Capture the cell that displays the provided text and extract its (x, y) central coordinate. 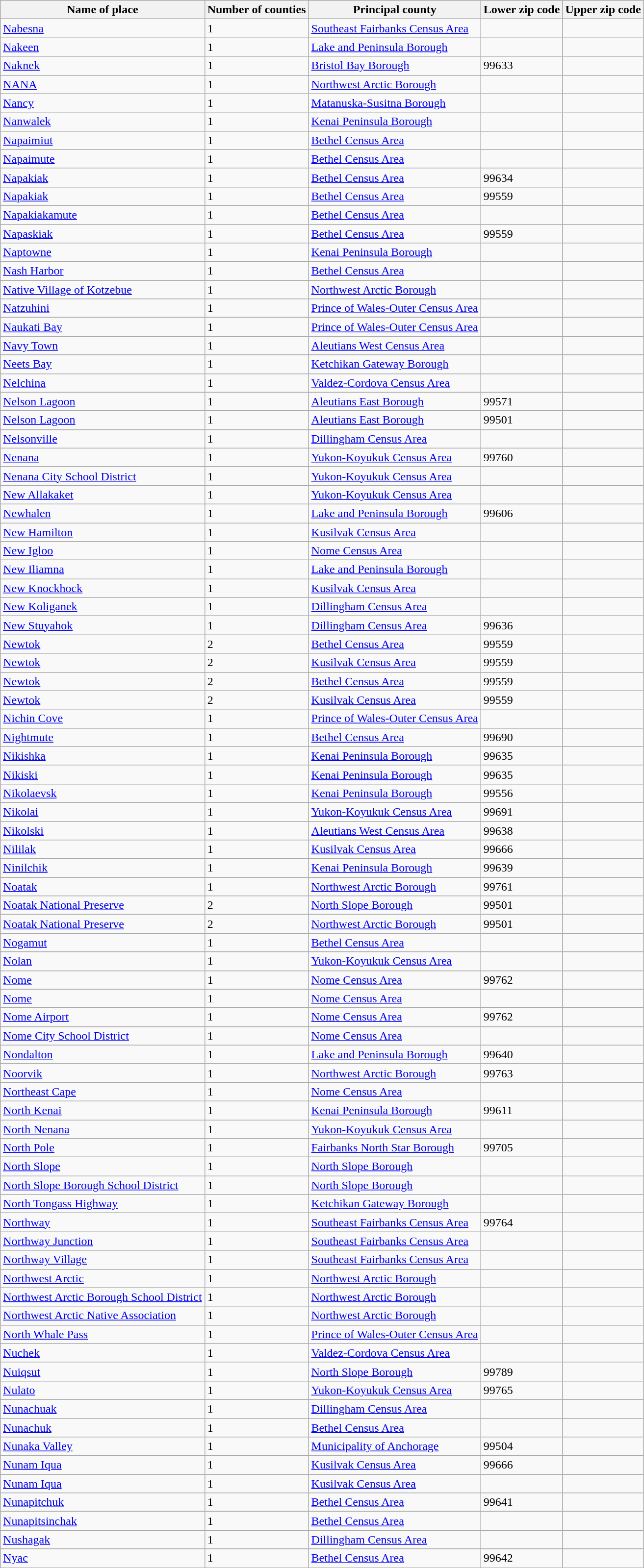
99633 (522, 66)
Nelchina (103, 383)
Nuchek (103, 1353)
Nikishka (103, 756)
Name of place (103, 10)
Matanuska-Susitna Borough (394, 103)
Fairbanks North Star Borough (394, 1148)
Napakiakamute (103, 215)
99760 (522, 457)
Nikolski (103, 831)
Nome Airport (103, 1017)
Naptowne (103, 252)
Nikolaevsk (103, 793)
New Stuyahok (103, 625)
Newhalen (103, 513)
Nyac (103, 1558)
Northwest Arctic Borough School District (103, 1297)
Nanwalek (103, 122)
Nenana (103, 457)
New Koliganek (103, 607)
Nililak (103, 849)
Napaimiut (103, 140)
Naukati Bay (103, 327)
New Hamilton (103, 532)
Nogamut (103, 943)
Nolan (103, 961)
Municipality of Anchorage (394, 1446)
Nabesna (103, 28)
New Knockhock (103, 588)
99763 (522, 1073)
Ninilchik (103, 868)
Nancy (103, 103)
Bristol Bay Borough (394, 66)
Upper zip code (603, 10)
99641 (522, 1502)
99606 (522, 513)
Nash Harbor (103, 271)
Noatak (103, 887)
99705 (522, 1148)
Principal county (394, 10)
Lower zip code (522, 10)
Neets Bay (103, 364)
Navy Town (103, 346)
Number of counties (257, 10)
Northway Village (103, 1260)
99640 (522, 1054)
99761 (522, 887)
99691 (522, 812)
Napaimute (103, 159)
Nakeen (103, 47)
North Whale Pass (103, 1334)
New Igloo (103, 551)
99638 (522, 831)
North Slope Borough School District (103, 1185)
Nondalton (103, 1054)
Nelsonville (103, 439)
99571 (522, 401)
99611 (522, 1110)
Napaskiak (103, 234)
North Nenana (103, 1129)
Nunapitsinchak (103, 1521)
Nushagak (103, 1540)
99764 (522, 1222)
Noorvik (103, 1073)
Northway Junction (103, 1241)
Northwest Arctic (103, 1278)
99690 (522, 737)
99642 (522, 1558)
Nenana City School District (103, 476)
Nightmute (103, 737)
Nikiski (103, 774)
99765 (522, 1390)
99556 (522, 793)
North Slope (103, 1167)
New Iliamna (103, 570)
99636 (522, 625)
Nome City School District (103, 1036)
NANA (103, 84)
North Tongass Highway (103, 1204)
Northeast Cape (103, 1092)
Nunaka Valley (103, 1446)
99639 (522, 868)
North Pole (103, 1148)
New Allakaket (103, 495)
99504 (522, 1446)
Nulato (103, 1390)
Nuiqsut (103, 1371)
Natzuhini (103, 308)
Nunachuk (103, 1428)
99634 (522, 177)
Nichin Cove (103, 719)
Naknek (103, 66)
Native Village of Kotzebue (103, 290)
99789 (522, 1371)
Northwest Arctic Native Association (103, 1316)
Nunapitchuk (103, 1502)
Northway (103, 1222)
North Kenai (103, 1110)
Nunachuak (103, 1409)
Nikolai (103, 812)
